Return (X, Y) of the center of cell containing provided text 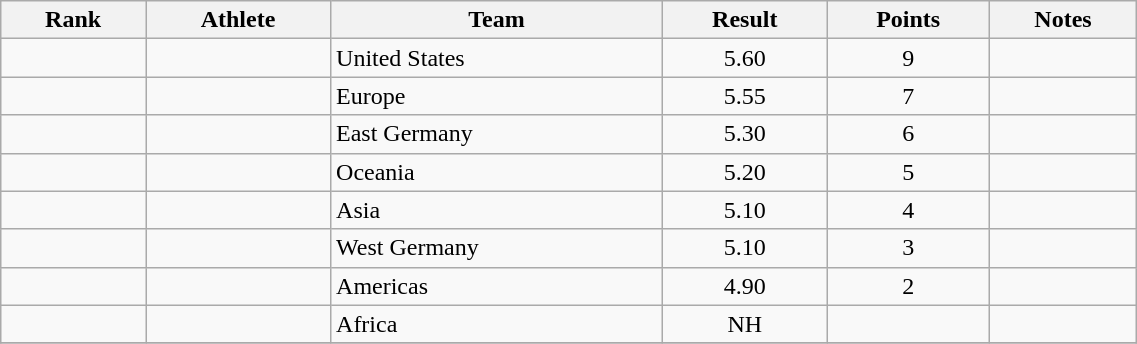
NH (744, 324)
4.90 (744, 286)
Oceania (497, 172)
East Germany (497, 134)
Team (497, 20)
Rank (74, 20)
6 (908, 134)
5 (908, 172)
4 (908, 210)
Africa (497, 324)
Notes (1063, 20)
Asia (497, 210)
7 (908, 96)
Europe (497, 96)
2 (908, 286)
United States (497, 58)
5.30 (744, 134)
Result (744, 20)
Americas (497, 286)
West Germany (497, 248)
Points (908, 20)
5.55 (744, 96)
9 (908, 58)
5.60 (744, 58)
3 (908, 248)
5.20 (744, 172)
Athlete (238, 20)
